Pinpoint the cell where the given text exists, returning its [X, Y] midpoint coordinate. 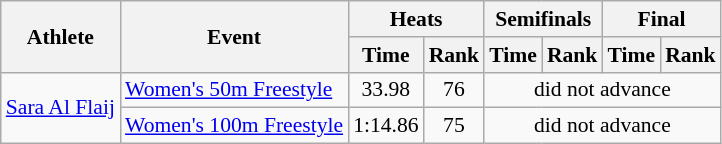
1:14.86 [386, 126]
Women's 50m Freestyle [234, 90]
Semifinals [543, 19]
Event [234, 36]
Sara Al Flaij [60, 108]
Women's 100m Freestyle [234, 126]
75 [454, 126]
Athlete [60, 36]
76 [454, 90]
Final [661, 19]
Heats [416, 19]
33.98 [386, 90]
